From the cell containing the given text, extract its center point as [x, y] coordinate. 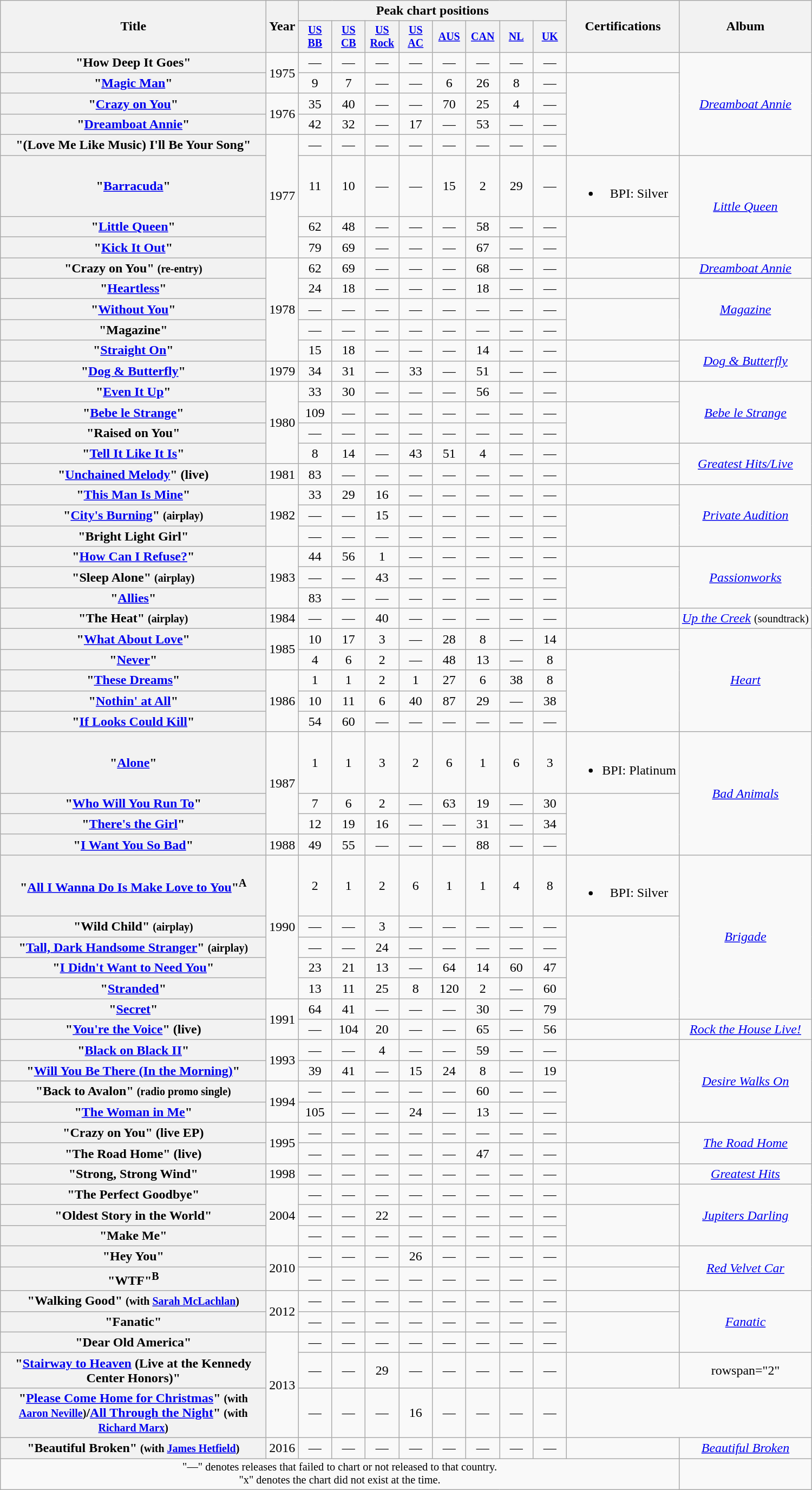
CAN [483, 37]
67 [483, 248]
1977 [283, 196]
1986 [283, 701]
2010 [283, 1268]
1981 [283, 474]
20 [382, 1030]
"Crazy on You" (live EP) [133, 1133]
54 [315, 721]
49 [315, 844]
1994 [283, 1102]
"Please Come Home for Christmas" (with Aaron Neville)/All Through the Night" (with Richard Marx) [133, 1413]
"Dreamboat Annie" [133, 124]
104 [349, 1030]
65 [483, 1030]
"Dog & Butterfly" [133, 371]
"All I Wanna Do Is Make Love to You"A [133, 885]
1995 [283, 1143]
1975 [283, 73]
Desire Walks On [745, 1081]
105 [315, 1112]
23 [315, 968]
Private Audition [745, 515]
1980 [283, 422]
"This Man Is Mine" [133, 495]
"How Deep It Goes" [133, 62]
"Will You Be There (In the Morning)" [133, 1071]
"These Dreams" [133, 680]
"Tall, Dark Handsome Stranger" (airplay) [133, 947]
12 [315, 824]
"Beautiful Broken" (with James Hetfield) [133, 1448]
63 [449, 803]
"What About Love" [133, 639]
70 [449, 103]
"Secret" [133, 1009]
120 [449, 988]
Up the Creek (soundtrack) [745, 619]
"Stranded" [133, 988]
"Little Queen" [133, 227]
Year [283, 27]
1984 [283, 619]
"How Can I Refuse?" [133, 557]
"Black on Black II" [133, 1050]
Jupiters Darling [745, 1215]
2012 [283, 1311]
"Kick It Out" [133, 248]
"Alone" [133, 763]
"The Road Home" (live) [133, 1153]
"Dear Old America" [133, 1342]
"—" denotes releases that failed to chart or not released to that country."x" denotes the chart did not exist at the time. [340, 1474]
"Without You" [133, 309]
"I Didn't Want to Need You" [133, 968]
"Sleep Alone" (airplay) [133, 577]
US CB [349, 37]
"Wild Child" (airplay) [133, 927]
21 [349, 968]
"WTF"B [133, 1279]
35 [315, 103]
"Raised on You" [133, 433]
2013 [283, 1384]
1990 [283, 926]
rowspan="2" [745, 1370]
"City's Burning" (airplay) [133, 516]
1985 [283, 649]
68 [483, 268]
BPI: Platinum [623, 763]
"The Heat" (airplay) [133, 619]
"Allies" [133, 598]
1988 [283, 844]
1991 [283, 1019]
58 [483, 227]
"The Perfect Goodbye" [133, 1194]
Album [745, 27]
"Make Me" [133, 1235]
AUS [449, 37]
"Nothin' at All" [133, 701]
32 [349, 124]
Red Velvet Car [745, 1268]
2016 [283, 1448]
1998 [283, 1174]
22 [382, 1215]
NL [516, 37]
55 [349, 844]
"Bright Light Girl" [133, 536]
"(Love Me Like Music) I'll Be Your Song" [133, 145]
27 [449, 680]
1976 [283, 114]
Magazine [745, 309]
28 [449, 639]
59 [483, 1050]
Little Queen [745, 207]
1987 [283, 783]
1993 [283, 1060]
Title [133, 27]
"Hey You" [133, 1257]
US BB [315, 37]
Heart [745, 680]
The Road Home [745, 1143]
88 [483, 844]
US AC [416, 37]
44 [315, 557]
"Magazine" [133, 330]
"Barracuda" [133, 186]
"Tell It Like It Is" [133, 453]
2004 [283, 1215]
"Walking Good" (with Sarah McLachlan) [133, 1301]
Greatest Hits [745, 1174]
"Strong, Strong Wind" [133, 1174]
Beautiful Broken [745, 1448]
US Rock [382, 37]
"Never" [133, 660]
"Back to Avalon" (radio promo single) [133, 1091]
53 [483, 124]
Dog & Butterfly [745, 361]
"I Want You So Bad" [133, 844]
1983 [283, 577]
"Magic Man" [133, 83]
109 [315, 412]
"Straight On" [133, 350]
"Even It Up" [133, 392]
"You're the Voice" (live) [133, 1030]
"Who Will You Run To" [133, 803]
"Fanatic" [133, 1322]
Bad Animals [745, 793]
"Heartless" [133, 289]
1982 [283, 515]
Brigade [745, 937]
"There's the Girl" [133, 824]
42 [315, 124]
"Unchained Melody" (live) [133, 474]
Rock the House Live! [745, 1030]
Certifications [623, 27]
Fanatic [745, 1322]
Bebe le Strange [745, 412]
"The Woman in Me" [133, 1112]
Peak chart positions [433, 11]
Passionworks [745, 577]
87 [449, 701]
"Crazy on You" [133, 103]
"Oldest Story in the World" [133, 1215]
"Crazy on You" (re-entry) [133, 268]
UK [550, 37]
1978 [283, 309]
"If Looks Could Kill" [133, 721]
"Stairway to Heaven (Live at the Kennedy Center Honors)" [133, 1370]
Greatest Hits/Live [745, 464]
39 [315, 1071]
1979 [283, 371]
"Bebe le Strange" [133, 412]
9 [315, 83]
